Search for the cell housing the specified text and yield its [x, y] center coordinate. 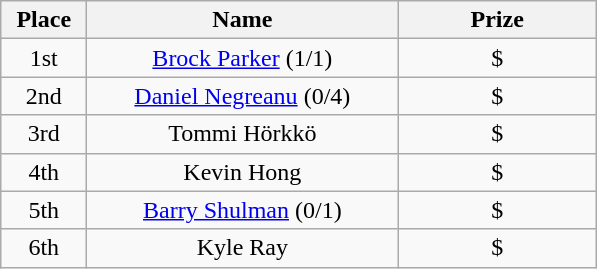
4th [44, 172]
6th [44, 248]
Kevin Hong [242, 172]
Daniel Negreanu (0/4) [242, 96]
Name [242, 20]
Kyle Ray [242, 248]
5th [44, 210]
Prize [498, 20]
2nd [44, 96]
1st [44, 58]
Place [44, 20]
3rd [44, 134]
Barry Shulman (0/1) [242, 210]
Tommi Hörkkö [242, 134]
Brock Parker (1/1) [242, 58]
